Capture the cell that displays the provided text and extract its [x, y] central coordinate. 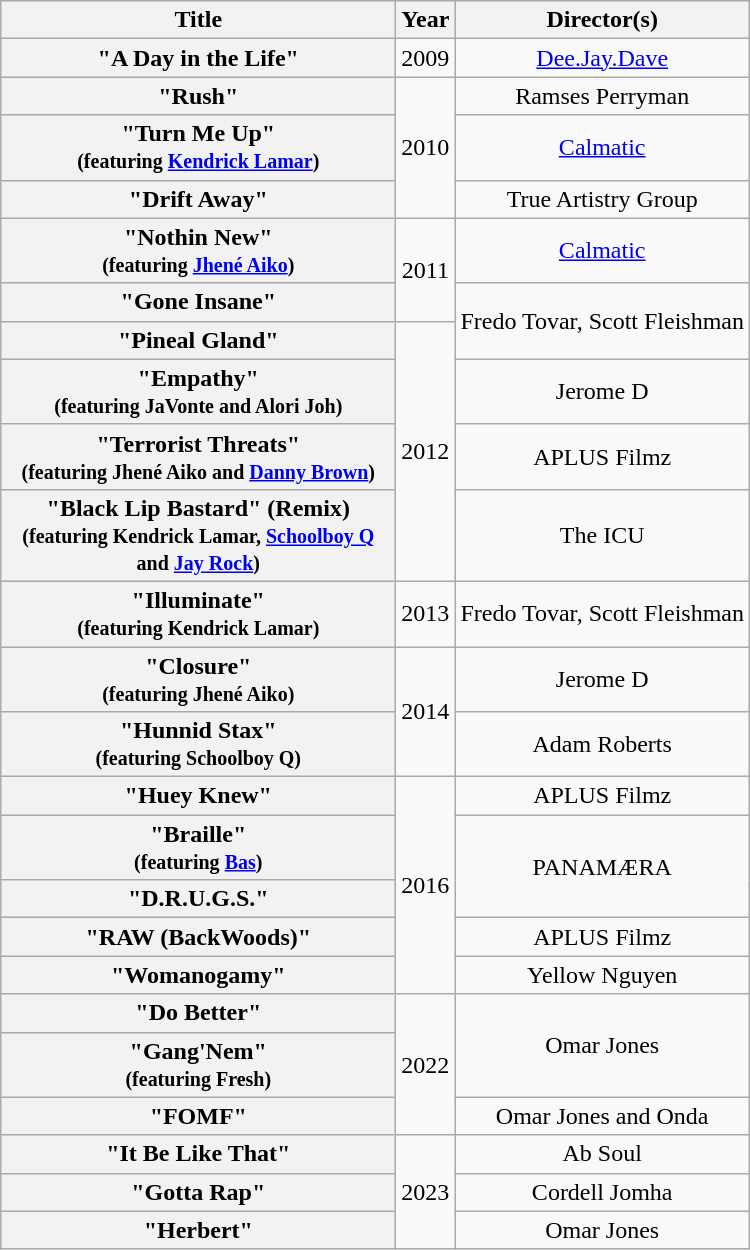
Omar Jones and Onda [602, 1116]
"Black Lip Bastard" (Remix)(featuring Kendrick Lamar, Schoolboy Q and Jay Rock) [198, 535]
Yellow Nguyen [602, 975]
"Gotta Rap" [198, 1192]
2022 [426, 1064]
Title [198, 20]
2023 [426, 1192]
"Huey Knew" [198, 796]
Dee.Jay.Dave [602, 58]
"Pineal Gland" [198, 340]
2011 [426, 270]
2010 [426, 148]
"Gang'Nem"(featuring Fresh) [198, 1064]
Director(s) [602, 20]
"Empathy"(featuring JaVonte and Alori Joh) [198, 392]
"Drift Away" [198, 199]
PANAMÆRA [602, 866]
"Hunnid Stax"(featuring Schoolboy Q) [198, 744]
Ab Soul [602, 1154]
Cordell Jomha [602, 1192]
"Gone Insane" [198, 302]
Adam Roberts [602, 744]
"A Day in the Life" [198, 58]
"D.R.U.G.S." [198, 899]
"Turn Me Up"(featuring Kendrick Lamar) [198, 148]
2014 [426, 711]
"Closure"(featuring Jhené Aiko) [198, 678]
"Terrorist Threats"(featuring Jhené Aiko and Danny Brown) [198, 456]
Ramses Perryman [602, 96]
Year [426, 20]
The ICU [602, 535]
"Braille"(featuring Bas) [198, 848]
"Herbert" [198, 1230]
"Illuminate"(featuring Kendrick Lamar) [198, 614]
2016 [426, 886]
2009 [426, 58]
"Womanogamy" [198, 975]
"RAW (BackWoods)" [198, 937]
"It Be Like That" [198, 1154]
True Artistry Group [602, 199]
2012 [426, 451]
"Nothin New"(featuring Jhené Aiko) [198, 250]
2013 [426, 614]
"Rush" [198, 96]
"FOMF" [198, 1116]
"Do Better" [198, 1013]
